Search for the cell housing the specified text and yield its [X, Y] center coordinate. 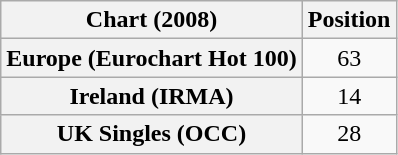
Chart (2008) [152, 20]
14 [349, 96]
Ireland (IRMA) [152, 96]
UK Singles (OCC) [152, 134]
Position [349, 20]
63 [349, 58]
28 [349, 134]
Europe (Eurochart Hot 100) [152, 58]
